Search for the cell housing the specified text and yield its (X, Y) center coordinate. 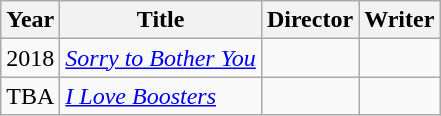
Year (30, 20)
Writer (400, 20)
I Love Boosters (161, 96)
Sorry to Bother You (161, 58)
Director (310, 20)
TBA (30, 96)
Title (161, 20)
2018 (30, 58)
